Find where the given text appears and provide that cell's center as [x, y] coordinate. 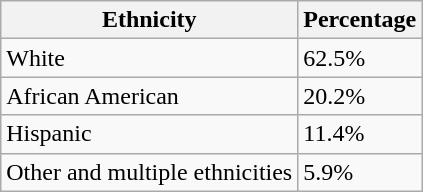
African American [150, 96]
11.4% [360, 134]
Other and multiple ethnicities [150, 172]
5.9% [360, 172]
20.2% [360, 96]
White [150, 58]
Percentage [360, 20]
Ethnicity [150, 20]
Hispanic [150, 134]
62.5% [360, 58]
